Scan for the cell matching the given text and deliver its [x, y] coordinate at center. 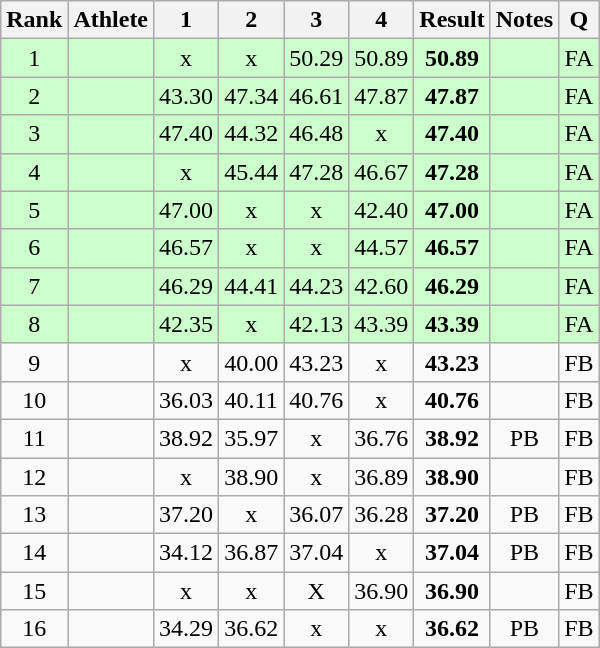
7 [34, 286]
44.23 [316, 286]
34.29 [186, 629]
8 [34, 324]
44.32 [252, 134]
14 [34, 553]
36.07 [316, 515]
40.11 [252, 400]
Athlete [111, 20]
Q [579, 20]
42.60 [382, 286]
50.29 [316, 58]
46.61 [316, 96]
44.41 [252, 286]
36.89 [382, 477]
12 [34, 477]
42.13 [316, 324]
40.00 [252, 362]
46.67 [382, 172]
Result [452, 20]
36.03 [186, 400]
11 [34, 438]
36.28 [382, 515]
45.44 [252, 172]
5 [34, 210]
42.35 [186, 324]
15 [34, 591]
Rank [34, 20]
6 [34, 248]
35.97 [252, 438]
43.30 [186, 96]
47.34 [252, 96]
X [316, 591]
9 [34, 362]
16 [34, 629]
34.12 [186, 553]
36.87 [252, 553]
46.48 [316, 134]
13 [34, 515]
10 [34, 400]
Notes [524, 20]
42.40 [382, 210]
36.76 [382, 438]
44.57 [382, 248]
